For the text-containing cell, return its midpoint in [X, Y] coordinate format. 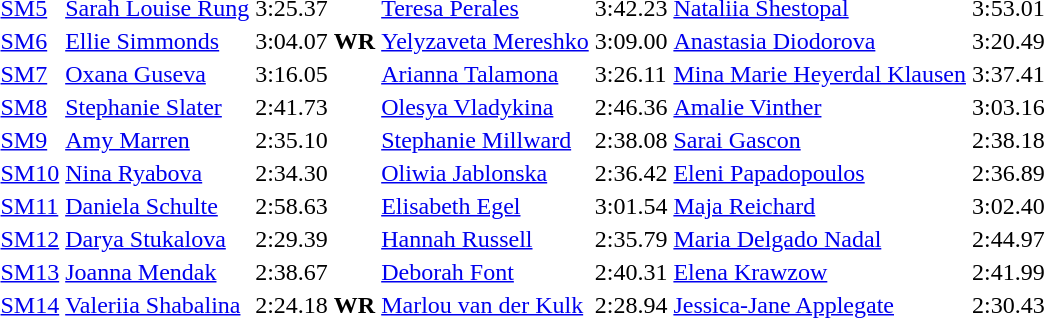
Deborah Font [486, 272]
2:35.79 [631, 239]
Maria Delgado Nadal [820, 239]
2:38.08 [631, 140]
Oxana Guseva [158, 74]
Oliwia Jablonska [486, 173]
Nina Ryabova [158, 173]
3:26.11 [631, 74]
Stephanie Millward [486, 140]
2:29.39 [316, 239]
Mina Marie Heyerdal Klausen [820, 74]
Yelyzaveta Mereshko [486, 41]
Amy Marren [158, 140]
Sarai Gascon [820, 140]
Hannah Russell [486, 239]
2:34.30 [316, 173]
Joanna Mendak [158, 272]
3:16.05 [316, 74]
2:46.36 [631, 107]
Maja Reichard [820, 206]
3:01.54 [631, 206]
2:58.63 [316, 206]
Anastasia Diodorova [820, 41]
2:35.10 [316, 140]
Arianna Talamona [486, 74]
Ellie Simmonds [158, 41]
Daniela Schulte [158, 206]
2:40.31 [631, 272]
Darya Stukalova [158, 239]
Stephanie Slater [158, 107]
Elisabeth Egel [486, 206]
Amalie Vinther [820, 107]
2:38.67 [316, 272]
2:36.42 [631, 173]
Elena Krawzow [820, 272]
Olesya Vladykina [486, 107]
2:41.73 [316, 107]
3:04.07 WR [316, 41]
Eleni Papadopoulos [820, 173]
3:09.00 [631, 41]
